Pinpoint the cell where the given text exists, returning its [X, Y] midpoint coordinate. 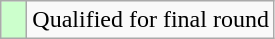
Qualified for final round [151, 20]
